Identify which cell holds the provided text, then report its [x, y] central coordinate. 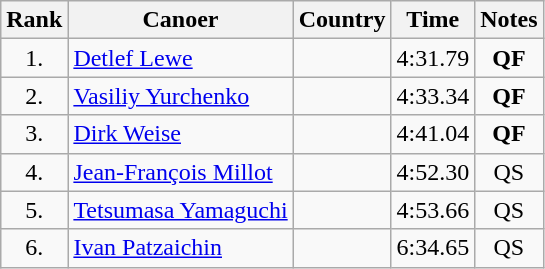
4. [34, 172]
Vasiliy Yurchenko [180, 96]
Rank [34, 20]
Ivan Patzaichin [180, 248]
Canoer [180, 20]
4:41.04 [433, 134]
1. [34, 58]
Notes [509, 20]
6. [34, 248]
4:31.79 [433, 58]
2. [34, 96]
4:53.66 [433, 210]
Tetsumasa Yamaguchi [180, 210]
3. [34, 134]
6:34.65 [433, 248]
5. [34, 210]
Detlef Lewe [180, 58]
Time [433, 20]
Jean-François Millot [180, 172]
4:33.34 [433, 96]
Country [342, 20]
Dirk Weise [180, 134]
4:52.30 [433, 172]
